Capture the cell that displays the provided text and extract its (x, y) central coordinate. 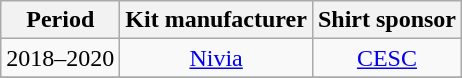
Kit manufacturer (216, 20)
Nivia (216, 58)
CESC (386, 58)
2018–2020 (60, 58)
Period (60, 20)
Shirt sponsor (386, 20)
